Search for the cell housing the specified text and yield its [X, Y] center coordinate. 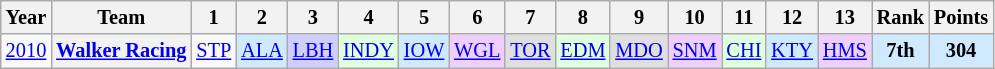
12 [792, 17]
CHI [744, 51]
304 [961, 51]
Team [121, 17]
11 [744, 17]
KTY [792, 51]
MDO [638, 51]
Walker Racing [121, 51]
EDM [582, 51]
INDY [368, 51]
STP [214, 51]
7 [530, 17]
SNM [695, 51]
WGL [477, 51]
9 [638, 17]
2 [262, 17]
10 [695, 17]
IOW [424, 51]
3 [313, 17]
Rank [900, 17]
HMS [845, 51]
TOR [530, 51]
7th [900, 51]
13 [845, 17]
ALA [262, 51]
Year [26, 17]
1 [214, 17]
LBH [313, 51]
8 [582, 17]
6 [477, 17]
Points [961, 17]
5 [424, 17]
2010 [26, 51]
4 [368, 17]
